Detect which cell encompasses the target text, then output its [X, Y] center coordinate. 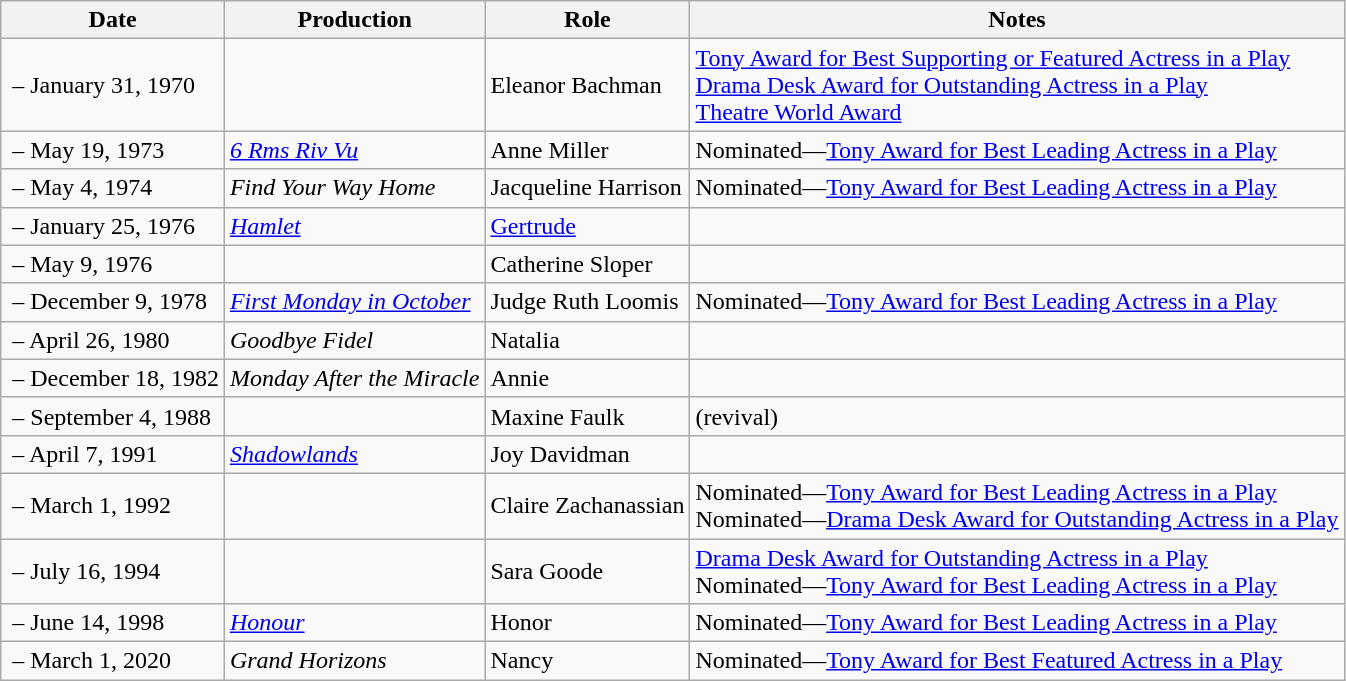
Monday After the Miracle [354, 378]
Anne Miller [588, 150]
Date [113, 20]
(revival) [1017, 416]
– June 14, 1998 [113, 623]
– May 19, 1973 [113, 150]
Eleanor Bachman [588, 85]
– July 16, 1994 [113, 570]
Judge Ruth Loomis [588, 302]
First Monday in October [354, 302]
Natalia [588, 340]
Gertrude [588, 226]
– April 7, 1991 [113, 454]
Nancy [588, 661]
Role [588, 20]
Maxine Faulk [588, 416]
Hamlet [354, 226]
Find Your Way Home [354, 188]
Sara Goode [588, 570]
Honor [588, 623]
Honour [354, 623]
Grand Horizons [354, 661]
Jacqueline Harrison [588, 188]
Nominated—Tony Award for Best Leading Actress in a PlayNominated—Drama Desk Award for Outstanding Actress in a Play [1017, 506]
Joy Davidman [588, 454]
– March 1, 2020 [113, 661]
– March 1, 1992 [113, 506]
– April 26, 1980 [113, 340]
– September 4, 1988 [113, 416]
Shadowlands [354, 454]
Production [354, 20]
– May 4, 1974 [113, 188]
Annie [588, 378]
Nominated—Tony Award for Best Featured Actress in a Play [1017, 661]
6 Rms Riv Vu [354, 150]
Claire Zachanassian [588, 506]
Goodbye Fidel [354, 340]
– December 18, 1982 [113, 378]
Tony Award for Best Supporting or Featured Actress in a PlayDrama Desk Award for Outstanding Actress in a PlayTheatre World Award [1017, 85]
Catherine Sloper [588, 264]
– December 9, 1978 [113, 302]
– May 9, 1976 [113, 264]
– January 25, 1976 [113, 226]
Notes [1017, 20]
Drama Desk Award for Outstanding Actress in a PlayNominated—Tony Award for Best Leading Actress in a Play [1017, 570]
– January 31, 1970 [113, 85]
